Output the [X, Y] coordinate of the center of the cell containing the given text.  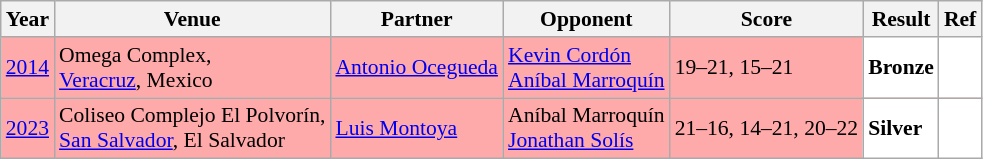
Partner [416, 19]
Venue [192, 19]
2014 [28, 68]
Aníbal MarroquínJonathan Solís [586, 128]
Luis Montoya [416, 128]
Result [901, 19]
Coliseo Complejo El Polvorín,San Salvador, El Salvador [192, 128]
Kevin Cordón Aníbal Marroquín [586, 68]
Score [767, 19]
Ref [960, 19]
Antonio Ocegueda [416, 68]
Year [28, 19]
Omega Complex,Veracruz, Mexico [192, 68]
Bronze [901, 68]
2023 [28, 128]
21–16, 14–21, 20–22 [767, 128]
19–21, 15–21 [767, 68]
Silver [901, 128]
Opponent [586, 19]
